Find where the given text appears and provide that cell's center as (x, y) coordinate. 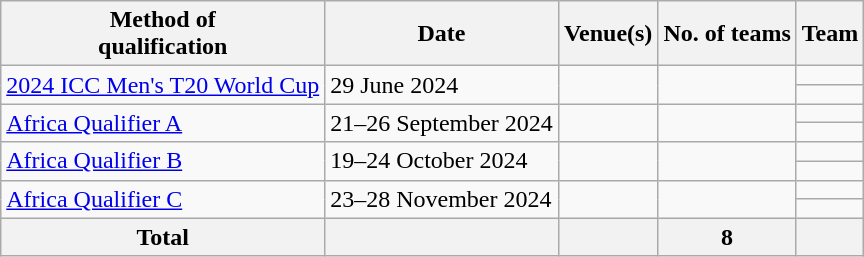
Total (163, 237)
Africa Qualifier B (163, 161)
21–26 September 2024 (442, 123)
29 June 2024 (442, 85)
Team (830, 34)
Date (442, 34)
8 (727, 237)
Venue(s) (608, 34)
23–28 November 2024 (442, 199)
Africa Qualifier A (163, 123)
No. of teams (727, 34)
2024 ICC Men's T20 World Cup (163, 85)
19–24 October 2024 (442, 161)
Method ofqualification (163, 34)
Africa Qualifier C (163, 199)
